Scan for the cell matching the given text and deliver its [x, y] coordinate at center. 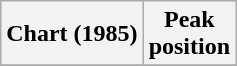
Chart (1985) [72, 34]
Peakposition [189, 34]
